Find where the given text appears and provide that cell's center as [X, Y] coordinate. 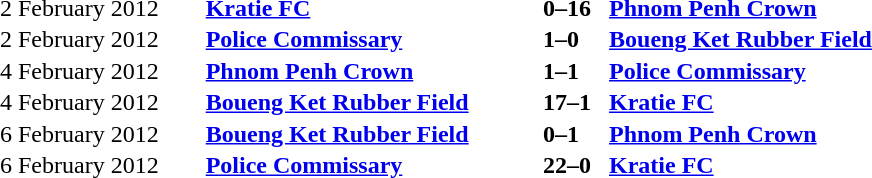
Phnom Penh Crown [372, 71]
1–0 [574, 39]
0–1 [574, 134]
Police Commissary [372, 39]
1–1 [574, 71]
17–1 [574, 103]
